Scan for the cell matching the given text and deliver its [X, Y] coordinate at center. 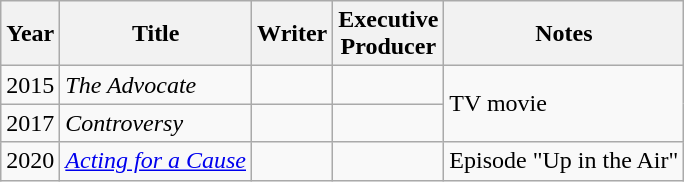
Controversy [156, 123]
2015 [30, 85]
2017 [30, 123]
Acting for a Cause [156, 161]
Title [156, 34]
Notes [564, 34]
Episode "Up in the Air" [564, 161]
ExecutiveProducer [388, 34]
2020 [30, 161]
Year [30, 34]
The Advocate [156, 85]
Writer [292, 34]
TV movie [564, 104]
